Scan for the cell matching the given text and deliver its (X, Y) coordinate at center. 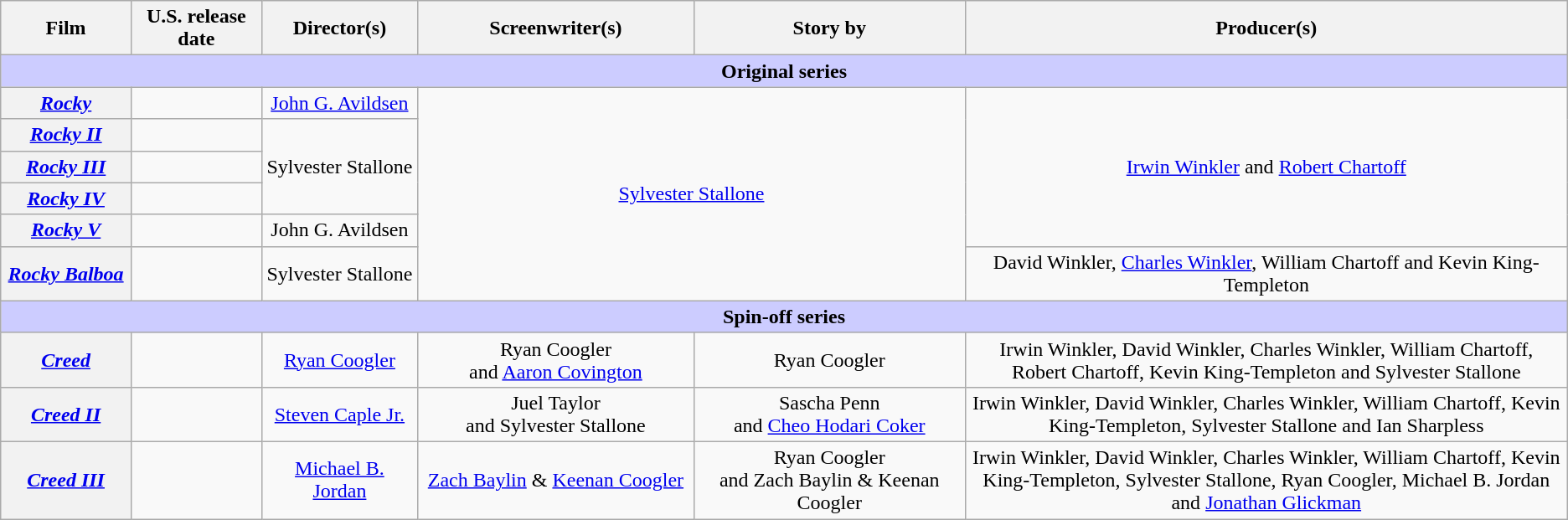
Director(s) (339, 28)
Rocky V (66, 230)
Screenwriter(s) (556, 28)
Rocky Balboa (66, 273)
Irwin Winkler and Robert Chartoff (1266, 167)
Irwin Winkler, David Winkler, Charles Winkler, William Chartoff, Kevin King-Templeton, Sylvester Stallone and Ian Sharpless (1266, 414)
Original series (784, 71)
U.S. release date (196, 28)
Rocky (66, 103)
Creed II (66, 414)
Zach Baylin & Keenan Coogler (556, 480)
Story by (829, 28)
Ryan Coogler and Aaron Covington (556, 360)
Irwin Winkler, David Winkler, Charles Winkler, William Chartoff, Robert Chartoff, Kevin King-Templeton and Sylvester Stallone (1266, 360)
Creed III (66, 480)
Rocky II (66, 135)
Steven Caple Jr. (339, 414)
Film (66, 28)
Producer(s) (1266, 28)
Spin-off series (784, 317)
Rocky III (66, 167)
Creed (66, 360)
David Winkler, Charles Winkler, William Chartoff and Kevin King-Templeton (1266, 273)
Ryan Coogler and Zach Baylin & Keenan Coogler (829, 480)
Juel Taylor and Sylvester Stallone (556, 414)
Rocky IV (66, 198)
Michael B. Jordan (339, 480)
Sascha Penn and Cheo Hodari Coker (829, 414)
